Pinpoint the cell where the given text exists, returning its (x, y) midpoint coordinate. 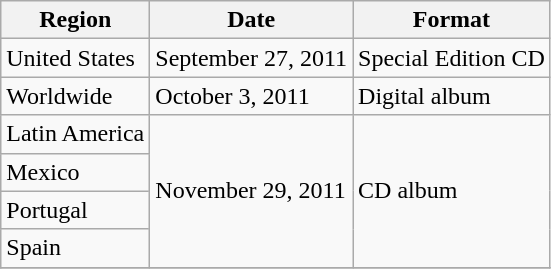
September 27, 2011 (252, 58)
November 29, 2011 (252, 191)
Digital album (452, 96)
CD album (452, 191)
Spain (76, 248)
Latin America (76, 134)
Region (76, 20)
Worldwide (76, 96)
Special Edition CD (452, 58)
United States (76, 58)
Date (252, 20)
Portugal (76, 210)
Format (452, 20)
Mexico (76, 172)
October 3, 2011 (252, 96)
